Locate the cell with the specified text and output its (X, Y) center coordinate. 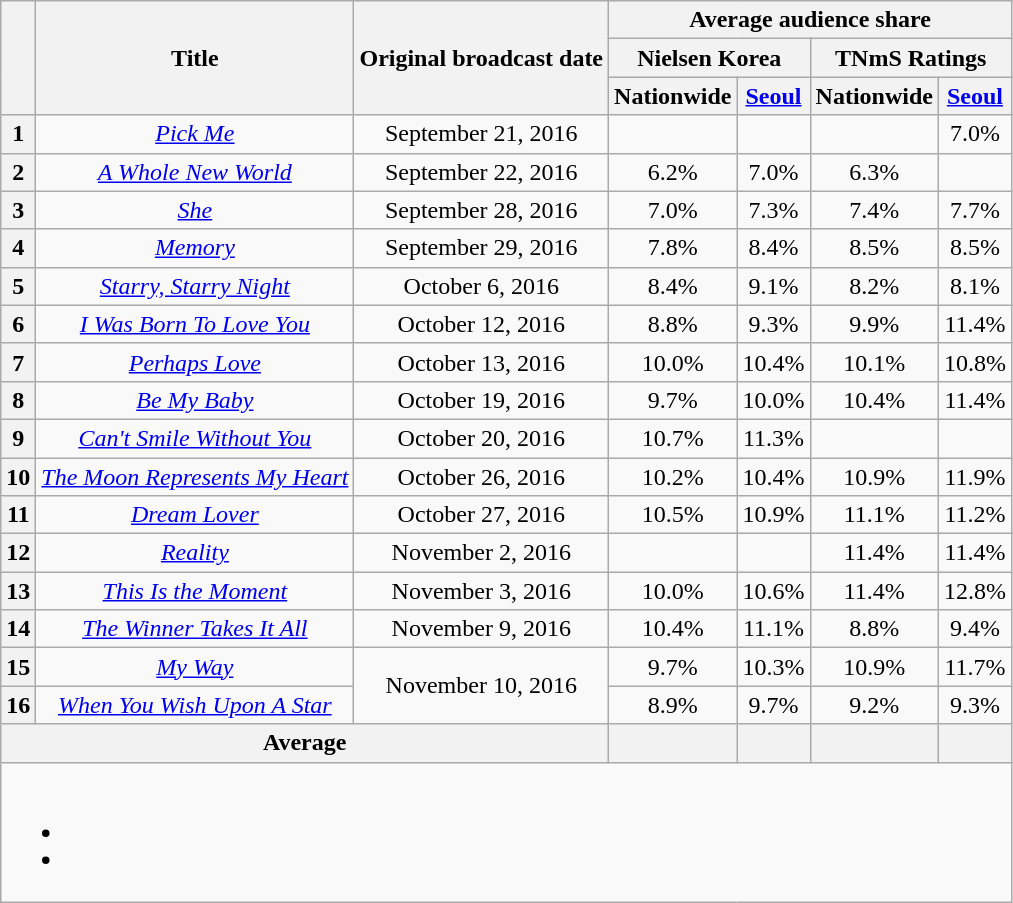
7.7% (974, 210)
The Moon Represents My Heart (195, 477)
November 3, 2016 (482, 591)
8.1% (974, 286)
October 26, 2016 (482, 477)
Pick Me (195, 134)
11.3% (774, 438)
Dream Lover (195, 515)
She (195, 210)
When You Wish Upon A Star (195, 705)
8 (18, 400)
6.2% (673, 172)
Average (305, 743)
Original broadcast date (482, 58)
9.9% (874, 324)
Memory (195, 248)
8.2% (874, 286)
Reality (195, 553)
11 (18, 515)
9.4% (974, 629)
This Is the Moment (195, 591)
Nielsen Korea (710, 58)
10.2% (673, 477)
October 12, 2016 (482, 324)
9.1% (774, 286)
9.2% (874, 705)
Be My Baby (195, 400)
10.6% (774, 591)
10.3% (774, 667)
5 (18, 286)
11.9% (974, 477)
14 (18, 629)
13 (18, 591)
October 27, 2016 (482, 515)
15 (18, 667)
7.4% (874, 210)
10.5% (673, 515)
October 19, 2016 (482, 400)
3 (18, 210)
Starry, Starry Night (195, 286)
7 (18, 362)
Perhaps Love (195, 362)
November 2, 2016 (482, 553)
10.7% (673, 438)
11.2% (974, 515)
Title (195, 58)
6 (18, 324)
7.8% (673, 248)
My Way (195, 667)
The Winner Takes It All (195, 629)
Can't Smile Without You (195, 438)
October 6, 2016 (482, 286)
Average audience share (810, 20)
12 (18, 553)
6.3% (874, 172)
10.1% (874, 362)
16 (18, 705)
I Was Born To Love You (195, 324)
10 (18, 477)
September 22, 2016 (482, 172)
10.8% (974, 362)
October 20, 2016 (482, 438)
October 13, 2016 (482, 362)
7.3% (774, 210)
12.8% (974, 591)
September 21, 2016 (482, 134)
November 9, 2016 (482, 629)
September 28, 2016 (482, 210)
8.9% (673, 705)
4 (18, 248)
9 (18, 438)
September 29, 2016 (482, 248)
11.7% (974, 667)
November 10, 2016 (482, 686)
A Whole New World (195, 172)
2 (18, 172)
TNmS Ratings (910, 58)
1 (18, 134)
